Return (X, Y) of the center of cell containing provided text 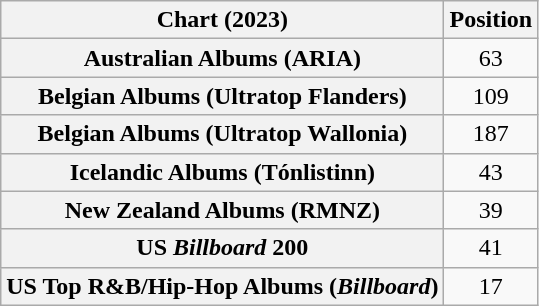
Belgian Albums (Ultratop Wallonia) (222, 134)
Chart (2023) (222, 20)
Australian Albums (ARIA) (222, 58)
109 (491, 96)
43 (491, 172)
New Zealand Albums (RMNZ) (222, 210)
41 (491, 248)
US Top R&B/Hip-Hop Albums (Billboard) (222, 286)
63 (491, 58)
US Billboard 200 (222, 248)
17 (491, 286)
Position (491, 20)
Icelandic Albums (Tónlistinn) (222, 172)
Belgian Albums (Ultratop Flanders) (222, 96)
39 (491, 210)
187 (491, 134)
